Identify which cell holds the provided text, then report its (x, y) central coordinate. 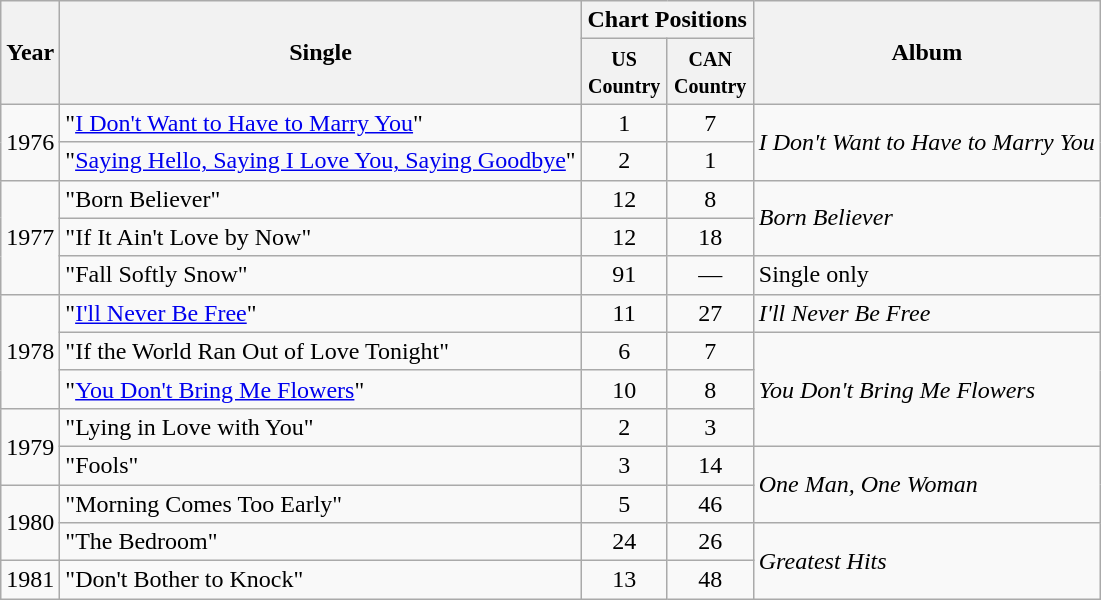
"I Don't Want to Have to Marry You" (320, 123)
24 (624, 542)
91 (624, 275)
"If It Ain't Love by Now" (320, 237)
You Don't Bring Me Flowers (926, 389)
1979 (30, 446)
46 (710, 503)
One Man, One Woman (926, 484)
US Country (624, 72)
1978 (30, 351)
"Lying in Love with You" (320, 427)
1977 (30, 237)
— (710, 275)
13 (624, 580)
27 (710, 313)
11 (624, 313)
10 (624, 389)
6 (624, 351)
Album (926, 52)
48 (710, 580)
Single (320, 52)
CAN Country (710, 72)
Chart Positions (667, 20)
"Don't Bother to Knock" (320, 580)
1981 (30, 580)
"If the World Ran Out of Love Tonight" (320, 351)
I'll Never Be Free (926, 313)
1976 (30, 142)
Born Believer (926, 218)
5 (624, 503)
"Fall Softly Snow" (320, 275)
1980 (30, 522)
Single only (926, 275)
I Don't Want to Have to Marry You (926, 142)
"Saying Hello, Saying I Love You, Saying Goodbye" (320, 161)
Year (30, 52)
"Morning Comes Too Early" (320, 503)
26 (710, 542)
"The Bedroom" (320, 542)
"I'll Never Be Free" (320, 313)
"Fools" (320, 465)
Greatest Hits (926, 561)
14 (710, 465)
"Born Believer" (320, 199)
18 (710, 237)
"You Don't Bring Me Flowers" (320, 389)
